Find where the given text appears and provide that cell's center as (x, y) coordinate. 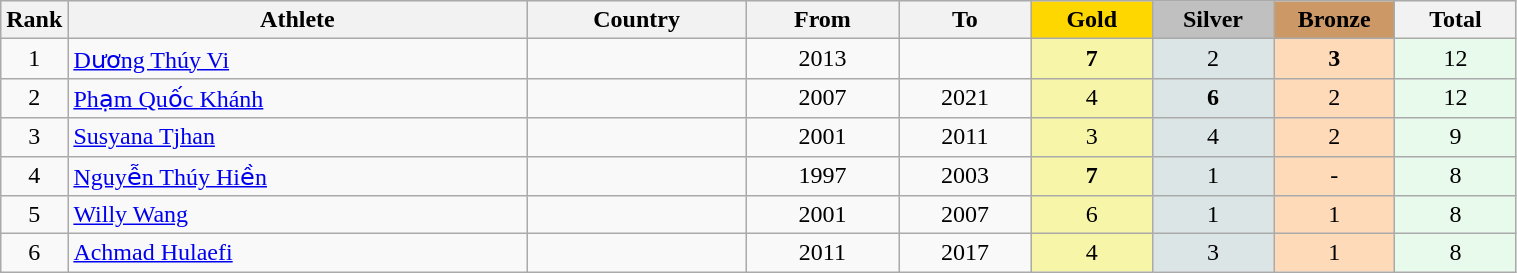
Rank (34, 20)
2021 (966, 98)
2003 (966, 176)
Total (1456, 20)
Achmad Hulaefi (298, 253)
2017 (966, 253)
5 (34, 215)
Nguyễn Thúy Hiền (298, 176)
Phạm Quốc Khánh (298, 98)
Athlete (298, 20)
- (1334, 176)
Country (636, 20)
Dương Thúy Vi (298, 59)
1997 (822, 176)
Susyana Tjhan (298, 137)
To (966, 20)
Willy Wang (298, 215)
From (822, 20)
9 (1456, 137)
Bronze (1334, 20)
Gold (1092, 20)
2013 (822, 59)
Silver (1212, 20)
